Return the [x, y] coordinate for the center point of the cell that contains the specified text.  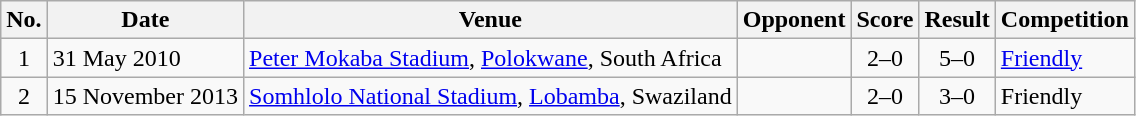
Opponent [794, 20]
Peter Mokaba Stadium, Polokwane, South Africa [491, 58]
Result [957, 20]
5–0 [957, 58]
Score [885, 20]
3–0 [957, 96]
1 [24, 58]
Competition [1064, 20]
31 May 2010 [145, 58]
Date [145, 20]
2 [24, 96]
Somhlolo National Stadium, Lobamba, Swaziland [491, 96]
Venue [491, 20]
No. [24, 20]
15 November 2013 [145, 96]
